Detect which cell encompasses the target text, then output its (x, y) center coordinate. 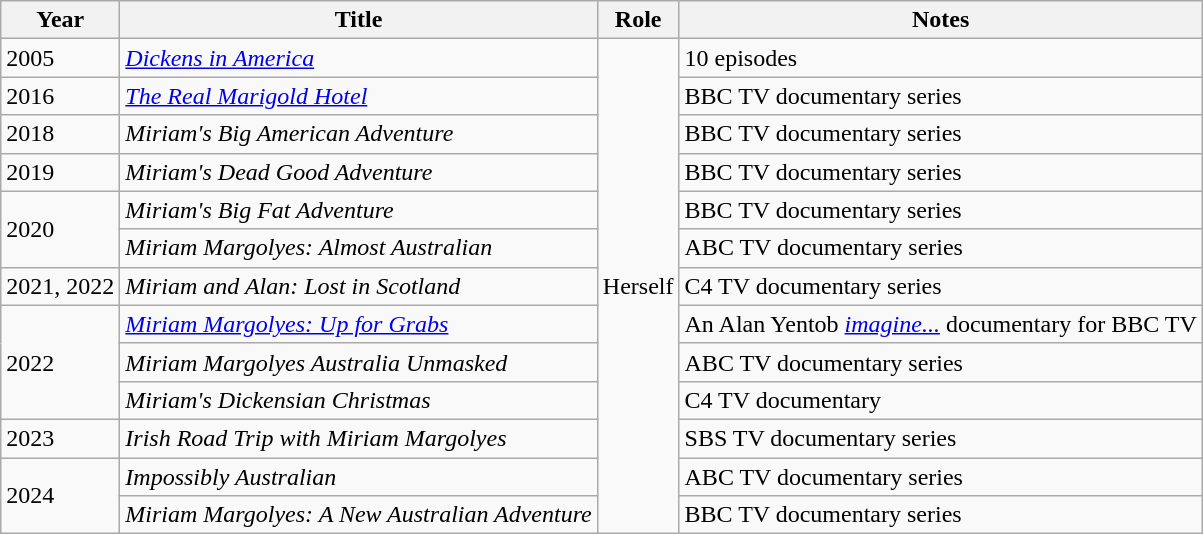
Dickens in America (358, 58)
Miriam's Big Fat Adventure (358, 210)
2020 (60, 229)
Miriam Margolyes: A New Australian Adventure (358, 515)
2005 (60, 58)
Miriam's Big American Adventure (358, 134)
2018 (60, 134)
Irish Road Trip with Miriam Margolyes (358, 438)
Impossibly Australian (358, 477)
Miriam's Dickensian Christmas (358, 400)
Herself (638, 286)
2023 (60, 438)
10 episodes (940, 58)
Miriam Margolyes: Almost Australian (358, 248)
Miriam and Alan: Lost in Scotland (358, 286)
2019 (60, 172)
C4 TV documentary series (940, 286)
An Alan Yentob imagine... documentary for BBC TV (940, 324)
Title (358, 20)
Year (60, 20)
2016 (60, 96)
2021, 2022 (60, 286)
Miriam Margolyes: Up for Grabs (358, 324)
2024 (60, 496)
2022 (60, 362)
Miriam's Dead Good Adventure (358, 172)
Notes (940, 20)
C4 TV documentary (940, 400)
SBS TV documentary series (940, 438)
The Real Marigold Hotel (358, 96)
Role (638, 20)
Miriam Margolyes Australia Unmasked (358, 362)
